Identify which cell holds the provided text, then report its (x, y) central coordinate. 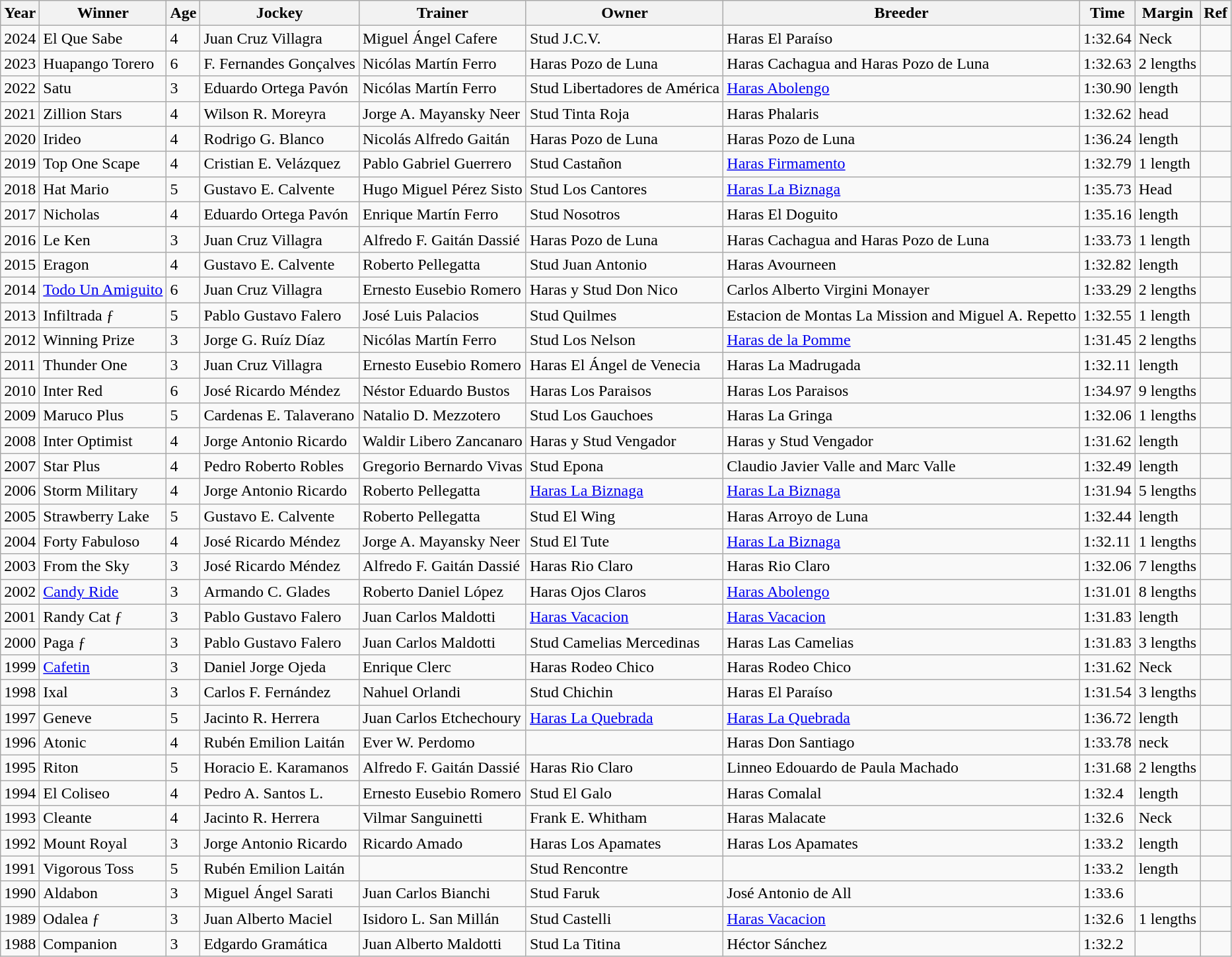
Stud Los Cantores (624, 189)
2005 (20, 516)
Margin (1167, 13)
1:33.6 (1107, 894)
Infiltrada ƒ (103, 315)
Pedro A. Santos L. (279, 793)
Eragon (103, 264)
Stud Libertadores de América (624, 89)
Miguel Ángel Cafere (443, 38)
Miguel Ángel Sarati (279, 894)
1996 (20, 743)
El Coliseo (103, 793)
Natalio D. Mezzotero (443, 416)
Huapango Torero (103, 63)
2017 (20, 214)
Randy Cat ƒ (103, 617)
Haras La Gringa (902, 416)
head (1167, 114)
Riton (103, 768)
Rodrigo G. Blanco (279, 139)
1:35.73 (1107, 189)
1:32.63 (1107, 63)
Trainer (443, 13)
2013 (20, 315)
Owner (624, 13)
Candy Ride (103, 592)
Paga ƒ (103, 642)
2011 (20, 365)
Stud Epona (624, 466)
1:31.54 (1107, 692)
Haras El Doguito (902, 214)
Stud Faruk (624, 894)
Linneo Edouardo de Paula Machado (902, 768)
José Luis Palacios (443, 315)
1992 (20, 843)
El Que Sabe (103, 38)
1995 (20, 768)
Haras de la Pomme (902, 340)
Armando C. Glades (279, 592)
Isidoro L. San Millán (443, 919)
Stud El Wing (624, 516)
1:33.29 (1107, 289)
7 lengths (1167, 566)
Aldabon (103, 894)
Haras Malacate (902, 818)
2002 (20, 592)
Ricardo Amado (443, 843)
1:33.73 (1107, 239)
Stud Quilmes (624, 315)
1:32.49 (1107, 466)
Satu (103, 89)
5 lengths (1167, 491)
Maruco Plus (103, 416)
Stud Los Nelson (624, 340)
F. Fernandes Gonçalves (279, 63)
Stud El Galo (624, 793)
Stud Rencontre (624, 868)
1:34.97 (1107, 391)
Inter Red (103, 391)
2024 (20, 38)
Hugo Miguel Pérez Sisto (443, 189)
Gregorio Bernardo Vivas (443, 466)
2007 (20, 466)
Stud Juan Antonio (624, 264)
Haras Firmamento (902, 164)
1:32.64 (1107, 38)
Stud Los Gauchoes (624, 416)
Thunder One (103, 365)
Juan Alberto Maciel (279, 919)
Stud Castelli (624, 919)
2023 (20, 63)
1989 (20, 919)
Ref (1215, 13)
Edgardo Gramática (279, 944)
1988 (20, 944)
From the Sky (103, 566)
9 lengths (1167, 391)
2009 (20, 416)
1993 (20, 818)
Haras La Madrugada (902, 365)
Haras Avourneen (902, 264)
1991 (20, 868)
1:32.2 (1107, 944)
2000 (20, 642)
Mount Royal (103, 843)
1997 (20, 717)
Juan Carlos Bianchi (443, 894)
Star Plus (103, 466)
Haras El Ángel de Venecia (624, 365)
2012 (20, 340)
1:32.55 (1107, 315)
1:32.44 (1107, 516)
1:32.82 (1107, 264)
1:35.16 (1107, 214)
Jorge G. Ruíz Díaz (279, 340)
Jockey (279, 13)
1994 (20, 793)
1:33.78 (1107, 743)
Winner (103, 13)
1:31.01 (1107, 592)
Vigorous Toss (103, 868)
1:31.45 (1107, 340)
2020 (20, 139)
Cleante (103, 818)
2022 (20, 89)
Haras Las Camelias (902, 642)
Hat Mario (103, 189)
2014 (20, 289)
1998 (20, 692)
Haras Comalal (902, 793)
Todo Un Amiguito (103, 289)
2008 (20, 441)
Haras Ojos Claros (624, 592)
Atonic (103, 743)
Forty Fabuloso (103, 541)
Haras Phalaris (902, 114)
8 lengths (1167, 592)
Time (1107, 13)
2015 (20, 264)
Ever W. Perdomo (443, 743)
Enrique Martín Ferro (443, 214)
Breeder (902, 13)
2019 (20, 164)
Stud Chichin (624, 692)
Stud La Titina (624, 944)
Age (184, 13)
Waldir Libero Zancanaro (443, 441)
1990 (20, 894)
Estacion de Montas La Mission and Miguel A. Repetto (902, 315)
Cafetin (103, 667)
Enrique Clerc (443, 667)
Stud Nosotros (624, 214)
1999 (20, 667)
Stud Castañon (624, 164)
Haras y Stud Don Nico (624, 289)
Le Ken (103, 239)
Winning Prize (103, 340)
Companion (103, 944)
2010 (20, 391)
2006 (20, 491)
Strawberry Lake (103, 516)
Pedro Roberto Robles (279, 466)
Néstor Eduardo Bustos (443, 391)
Carlos Alberto Virgini Monayer (902, 289)
Juan Alberto Maldotti (443, 944)
Claudio Javier Valle and Marc Valle (902, 466)
Wilson R. Moreyra (279, 114)
Nahuel Orlandi (443, 692)
Geneve (103, 717)
Year (20, 13)
Storm Military (103, 491)
Cristian E. Velázquez (279, 164)
2001 (20, 617)
1:36.72 (1107, 717)
neck (1167, 743)
Haras Arroyo de Luna (902, 516)
Ixal (103, 692)
Carlos F. Fernández (279, 692)
Roberto Daniel López (443, 592)
1:32.62 (1107, 114)
Pablo Gabriel Guerrero (443, 164)
Frank E. Whitham (624, 818)
2003 (20, 566)
Inter Optimist (103, 441)
1:32.4 (1107, 793)
Nicholas (103, 214)
2021 (20, 114)
Haras Don Santiago (902, 743)
Stud El Tute (624, 541)
2018 (20, 189)
Head (1167, 189)
Odalea ƒ (103, 919)
Nicolás Alfredo Gaitán (443, 139)
José Antonio de All (902, 894)
Top One Scape (103, 164)
Stud Camelias Mercedinas (624, 642)
2016 (20, 239)
Vilmar Sanguinetti (443, 818)
Daniel Jorge Ojeda (279, 667)
Cardenas E. Talaverano (279, 416)
Zillion Stars (103, 114)
1:31.94 (1107, 491)
1:36.24 (1107, 139)
Stud J.C.V. (624, 38)
1:32.79 (1107, 164)
2004 (20, 541)
Stud Tinta Roja (624, 114)
Juan Carlos Etchechoury (443, 717)
1:30.90 (1107, 89)
Horacio E. Karamanos (279, 768)
Irideo (103, 139)
1:31.68 (1107, 768)
Héctor Sánchez (902, 944)
